Pinpoint the cell where the given text exists, returning its (X, Y) midpoint coordinate. 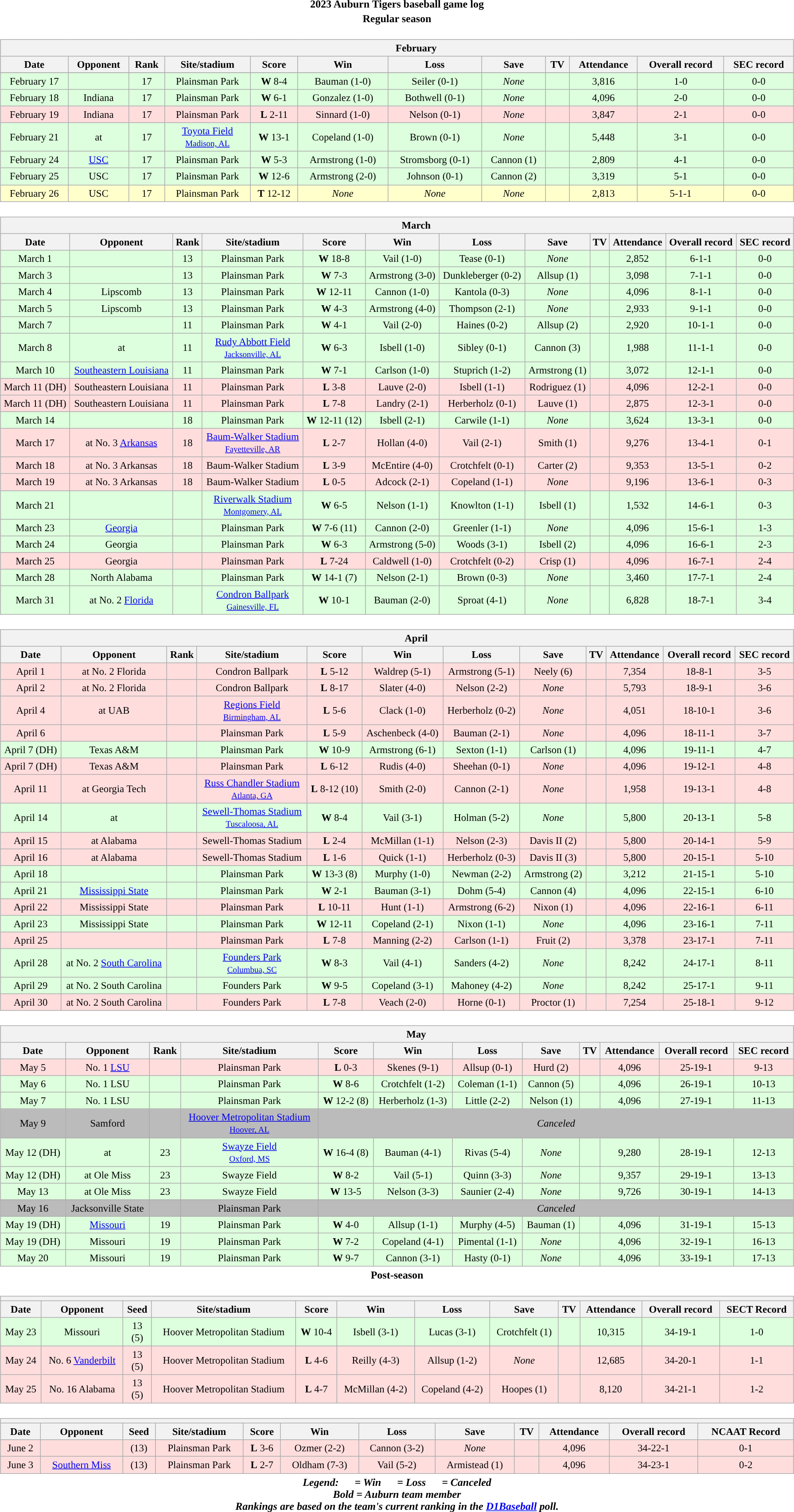
Carlson (1) (553, 750)
Tease (0-1) (482, 258)
Holman (5-2) (482, 818)
Vail (3-1) (402, 818)
12-3-1 (701, 404)
4-7 (764, 750)
Toyota FieldMadison, AL (208, 137)
L 2-4 (335, 840)
March 24 (35, 544)
Smith (1) (557, 443)
W 4-0 (346, 1224)
2-3 (765, 544)
Little (2-2) (487, 1101)
5,448 (603, 137)
Bauman (1) (551, 1224)
Herberholz (0-1) (482, 404)
W 9-7 (346, 1258)
W 6-5 (334, 505)
Brown (0-1) (435, 137)
5-1-1 (681, 193)
Woods (3-1) (482, 544)
March 21 (35, 505)
15-6-1 (701, 528)
March 28 (35, 577)
L 2-11 (274, 115)
9,276 (638, 443)
Cannon (2-1) (482, 789)
2,813 (603, 193)
1-3 (765, 528)
Cannon (3-2) (397, 1448)
March 25 (35, 561)
Quinn (3-3) (487, 1175)
34-23-1 (654, 1465)
Cannon (2-0) (402, 528)
8-11 (764, 963)
34-20-1 (681, 1360)
Baum-Walker StadiumFayetteville, AR (253, 443)
26-19-1 (696, 1084)
Vail (5-2) (397, 1465)
Armstrong (3-0) (402, 275)
Cannon (3-1) (413, 1258)
3,460 (638, 577)
4-1 (681, 160)
30-19-1 (696, 1191)
SECT Record (757, 1309)
February 26 (35, 193)
Herberholz (0-3) (482, 857)
Veach (2-0) (402, 1002)
Isbell (1) (557, 505)
10-13 (763, 1084)
Skenes (9-1) (413, 1068)
Vail (1-0) (402, 258)
Sinnard (1-0) (343, 115)
Isbell (1-1) (482, 387)
Nixon (1-1) (482, 924)
April 21 (31, 890)
12-1-1 (701, 370)
March (397, 225)
W 13-5 (346, 1191)
3,847 (603, 115)
Copeland (2-1) (402, 924)
Allsup (0-1) (487, 1068)
Nelson (2-1) (402, 577)
March 8 (35, 347)
W 8-3 (335, 963)
31-19-1 (696, 1224)
May 7 (33, 1101)
16-7-1 (701, 561)
23-17-1 (699, 941)
March 14 (35, 420)
Cannon (1) (514, 160)
Bauman (2-0) (402, 600)
February 17 (35, 81)
Crotchfelt (1) (525, 1332)
9,196 (638, 482)
April 2 (31, 688)
13-3-1 (701, 420)
19-13-1 (699, 789)
Vail (5-1) (413, 1175)
Haines (0-2) (482, 325)
Vail (2-0) (402, 325)
May (397, 1034)
W 18-8 (334, 258)
Swayze FieldOxford, MS (249, 1152)
Copeland (1-0) (343, 137)
L 4-7 (316, 1389)
Cannon (1-0) (402, 292)
Copeland (4-2) (452, 1389)
Bothwell (0-1) (435, 98)
Slater (4-0) (402, 688)
17-13 (763, 1258)
March 7 (35, 325)
Stuprich (1-2) (482, 370)
May 13 (33, 1191)
W 4-1 (334, 325)
Armstrong (6-1) (402, 750)
Landry (2-1) (402, 404)
February (397, 48)
25-17-1 (699, 986)
3-4 (765, 600)
Copeland (1-1) (482, 482)
W 13-3 (8) (335, 874)
6-11 (764, 907)
W 7-1 (334, 370)
March 19 (35, 482)
W 7-3 (334, 275)
Crotchfelt (0-2) (482, 561)
W 4-3 (334, 308)
May 20 (33, 1258)
Ozmer (2-2) (319, 1448)
22-16-1 (699, 907)
25-19-1 (696, 1068)
Nelson (0-1) (435, 115)
2-0 (681, 98)
W 10-4 (316, 1332)
April 23 (31, 924)
34-19-1 (681, 1332)
May 24 (21, 1360)
McEntire (4-0) (402, 466)
6-10 (764, 890)
9,357 (629, 1175)
L 4-6 (316, 1360)
3,072 (638, 370)
Saunier (2-4) (487, 1191)
Herberholz (1-3) (413, 1101)
Reilly (4-3) (376, 1360)
9-12 (764, 1002)
February 19 (35, 115)
March 31 (35, 600)
W 7-2 (346, 1241)
Nelson (2-3) (482, 840)
North Alabama (121, 577)
Rudy Abbott FieldJacksonville, AL (253, 347)
April 18 (31, 874)
25-18-1 (699, 1002)
5-9 (764, 840)
Copeland (3-1) (402, 986)
June 2 (20, 1448)
March 18 (35, 466)
13-13 (763, 1175)
Thompson (2-1) (482, 308)
Lauve (1) (557, 404)
Isbell (2-1) (402, 420)
Cannon (4) (553, 890)
Herberholz (0-2) (482, 711)
18-11-1 (699, 733)
Quick (1-1) (402, 857)
9-13 (763, 1068)
March 17 (35, 443)
3,212 (634, 874)
at UAB (114, 711)
Stromsborg (0-1) (435, 160)
Neely (6) (553, 671)
3,319 (603, 176)
No. 16 Alabama (82, 1389)
9,280 (629, 1152)
April 15 (31, 840)
February 24 (35, 160)
Allsup (1-2) (452, 1360)
L 7-24 (334, 561)
17-7-1 (701, 577)
33-19-1 (696, 1258)
W 2-1 (335, 890)
Crotchfelt (1-2) (413, 1084)
Riverwalk StadiumMontgomery, AL (253, 505)
Allsup (1) (557, 275)
April 29 (31, 986)
May 25 (21, 1389)
Hunt (1-1) (402, 907)
Armstrong (1) (557, 370)
13-4-1 (701, 443)
Manning (2-2) (402, 941)
Vail (2-1) (482, 443)
W 12-6 (274, 176)
W 14-1 (7) (334, 577)
April 16 (31, 857)
2,809 (603, 160)
Bauman (2-1) (482, 733)
Carter (2) (557, 466)
April 28 (31, 963)
Smith (2-0) (402, 789)
Adcock (2-1) (402, 482)
Hoopes (1) (525, 1389)
18-10-1 (699, 711)
April (397, 638)
L 5-6 (335, 711)
18-7-1 (701, 600)
L 8-17 (335, 688)
March 1 (35, 258)
22-15-1 (699, 890)
13-5-1 (701, 466)
10-1-1 (701, 325)
April 11 (31, 789)
14-6-1 (701, 505)
4,051 (634, 711)
24-17-1 (699, 963)
March 3 (35, 275)
1-1 (757, 1360)
21-15-1 (699, 874)
W 8-2 (346, 1175)
Sanders (4-2) (482, 963)
Knowlton (1-1) (482, 505)
Kantola (0-3) (482, 292)
W 8-6 (346, 1084)
Carwile (1-1) (482, 420)
Samford (108, 1123)
27-19-1 (696, 1101)
March 23 (35, 528)
10,315 (611, 1332)
February 25 (35, 176)
W 12-11 (12) (334, 420)
2,852 (638, 258)
34-22-1 (654, 1448)
Proctor (1) (553, 1002)
Armstrong (1-0) (343, 160)
Armstrong (5-0) (402, 544)
April 6 (31, 733)
19-12-1 (699, 766)
No. 6 Vanderbilt (82, 1360)
9,353 (638, 466)
W 12-2 (8) (346, 1101)
April 4 (31, 711)
NCAAT Record (746, 1432)
6-1-1 (701, 258)
Greenler (1-1) (482, 528)
Hoover Metropolitan StadiumHoover, AL (249, 1123)
L 6-12 (335, 766)
5-1 (681, 176)
Cannon (2) (514, 176)
Sibley (0-1) (482, 347)
1,958 (634, 789)
Fruit (2) (553, 941)
Nelson (2-2) (482, 688)
Jacksonville State (108, 1208)
McMillan (4-2) (376, 1389)
Crotchfelt (0-1) (482, 466)
3,378 (634, 941)
W 5-3 (274, 160)
Newman (2-2) (482, 874)
Murphy (1-0) (402, 874)
23-16-1 (699, 924)
Seiler (0-1) (435, 81)
Vail (4-1) (402, 963)
L 0-3 (346, 1068)
L 10-11 (335, 907)
Davis II (3) (553, 857)
February 18 (35, 98)
Bauman (1-0) (343, 81)
7,254 (634, 1002)
16-6-1 (701, 544)
L 3-6 (262, 1448)
3-1 (681, 137)
32-19-1 (696, 1241)
Aschenbeck (4-0) (402, 733)
Armistead (1) (475, 1465)
3-7 (764, 733)
20-15-1 (699, 857)
Lucas (3-1) (452, 1332)
W 10-1 (334, 600)
Hasty (0-1) (487, 1258)
April 30 (31, 1002)
March 5 (35, 308)
18-8-1 (699, 671)
Isbell (1-0) (402, 347)
12-2-1 (701, 387)
5,793 (634, 688)
Lauve (2-0) (402, 387)
L 8-12 (10) (335, 789)
W 9-5 (335, 986)
April 25 (31, 941)
Nelson (1-1) (402, 505)
Rivas (5-4) (487, 1152)
Armstrong (2-0) (343, 176)
W 16-4 (8) (346, 1152)
19-11-1 (699, 750)
2,920 (638, 325)
11-1-1 (701, 347)
1,532 (638, 505)
2,933 (638, 308)
2-1 (681, 115)
Sproat (4-1) (482, 600)
Russ Chandler StadiumAtlanta, GA (252, 789)
28-19-1 (696, 1152)
18-9-1 (699, 688)
20-14-1 (699, 840)
Pimental (1-1) (487, 1241)
Bauman (4-1) (413, 1152)
May 23 (21, 1332)
8,120 (611, 1389)
Hollan (4-0) (402, 443)
Caldwell (1-0) (402, 561)
Regions FieldBirmingham, AL (252, 711)
L 1-6 (335, 857)
April 22 (31, 907)
Sheehan (0-1) (482, 766)
May 5 (33, 1068)
Rudis (4-0) (402, 766)
Carlson (1-1) (482, 941)
9-1-1 (701, 308)
Coleman (1-1) (487, 1084)
15-13 (763, 1224)
T 12-12 (274, 193)
May 16 (33, 1208)
Allsup (2) (557, 325)
April 1 (31, 671)
6,828 (638, 600)
Nixon (1) (553, 907)
Hurd (2) (551, 1068)
Armstrong (4-0) (402, 308)
8-1-1 (701, 292)
Dunkleberger (0-2) (482, 275)
March 4 (35, 292)
Davis II (2) (553, 840)
Sewell-Thomas StadiumTuscaloosa, AL (252, 818)
Founders ParkColumbua, SC (252, 963)
L 5-12 (335, 671)
29-19-1 (696, 1175)
Waldrep (5-1) (402, 671)
Bauman (3-1) (402, 890)
Gonzalez (1-0) (343, 98)
16-13 (763, 1241)
McMillan (1-1) (402, 840)
Allsup (1-1) (413, 1224)
Nelson (1) (551, 1101)
13-6-1 (701, 482)
May 9 (33, 1123)
Isbell (2) (557, 544)
Copeland (4-1) (413, 1241)
Rodriguez (1) (557, 387)
Condron BallparkGainesville, FL (253, 600)
Sexton (1-1) (482, 750)
W 7-6 (11) (334, 528)
June 3 (20, 1465)
Horne (0-1) (482, 1002)
12,685 (611, 1360)
3,098 (638, 275)
11-13 (763, 1101)
12-13 (763, 1152)
May 6 (33, 1084)
Murphy (4-5) (487, 1224)
Southern Miss (82, 1465)
Clack (1-0) (402, 711)
at Georgia Tech (114, 789)
February 21 (35, 137)
Isbell (3-1) (376, 1332)
Crisp (1) (557, 561)
9,726 (629, 1191)
Cannon (3) (557, 347)
Armstrong (2) (553, 874)
Nelson (3-3) (413, 1191)
Oldham (7-3) (319, 1465)
34-21-1 (681, 1389)
L 3-9 (334, 466)
1,988 (638, 347)
9-11 (764, 986)
L 3-8 (334, 387)
Armstrong (5-1) (482, 671)
Brown (0-3) (482, 577)
5-8 (764, 818)
March 10 (35, 370)
W 13-1 (274, 137)
W 10-9 (335, 750)
L 5-9 (335, 733)
L 0-5 (334, 482)
April 14 (31, 818)
3,624 (638, 420)
7,354 (634, 671)
20-13-1 (699, 818)
Johnson (0-1) (435, 176)
Mahoney (4-2) (482, 986)
3,816 (603, 81)
Dohm (5-4) (482, 890)
2,875 (638, 404)
Armstrong (6-2) (482, 907)
Cannon (5) (551, 1084)
14-13 (763, 1191)
7-1-1 (701, 275)
W 6-1 (274, 98)
3-5 (764, 671)
1-2 (757, 1389)
Carlson (1-0) (402, 370)
